Return the [X, Y] coordinate for the center point of the cell that contains the specified text.  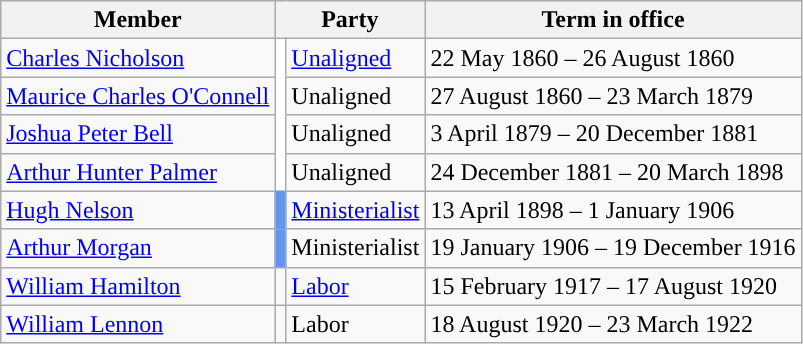
18 August 1920 – 23 March 1922 [613, 324]
15 February 1917 – 17 August 1920 [613, 286]
Term in office [613, 20]
19 January 1906 – 19 December 1916 [613, 248]
22 May 1860 – 26 August 1860 [613, 58]
Maurice Charles O'Connell [138, 96]
Arthur Morgan [138, 248]
Joshua Peter Bell [138, 134]
Party [350, 20]
3 April 1879 – 20 December 1881 [613, 134]
William Hamilton [138, 286]
William Lennon [138, 324]
Charles Nicholson [138, 58]
Arthur Hunter Palmer [138, 172]
24 December 1881 – 20 March 1898 [613, 172]
Hugh Nelson [138, 210]
13 April 1898 – 1 January 1906 [613, 210]
Member [138, 20]
27 August 1860 – 23 March 1879 [613, 96]
